Capture the cell that displays the provided text and extract its (X, Y) central coordinate. 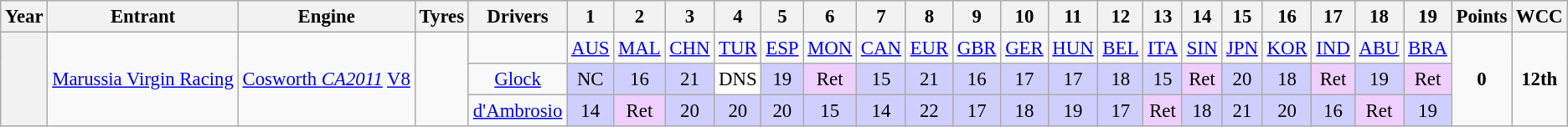
MAL (640, 48)
BEL (1121, 48)
Points (1481, 17)
4 (738, 17)
GER (1024, 48)
2 (640, 17)
11 (1073, 17)
CAN (881, 48)
22 (929, 111)
ITA (1163, 48)
MON (830, 48)
9 (977, 17)
10 (1024, 17)
ESP (782, 48)
BRA (1427, 48)
WCC (1540, 17)
SIN (1201, 48)
6 (830, 17)
HUN (1073, 48)
Marussia Virgin Racing (142, 80)
GBR (977, 48)
Year (24, 17)
Entrant (142, 17)
Engine (327, 17)
TUR (738, 48)
CHN (690, 48)
d'Ambrosio (518, 111)
12 (1121, 17)
JPN (1243, 48)
Drivers (518, 17)
7 (881, 17)
Glock (518, 79)
1 (591, 17)
3 (690, 17)
ABU (1379, 48)
5 (782, 17)
13 (1163, 17)
Tyres (441, 17)
DNS (738, 79)
IND (1333, 48)
AUS (591, 48)
EUR (929, 48)
8 (929, 17)
Cosworth CA2011 V8 (327, 80)
NC (591, 79)
KOR (1287, 48)
12th (1540, 80)
0 (1481, 80)
